Provide the (x, y) coordinate of the cell's center where the given text is located.  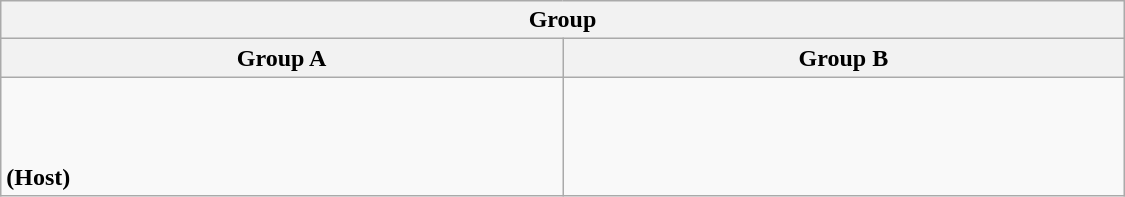
Group B (843, 58)
Group A (282, 58)
Group (563, 20)
(Host) (282, 136)
